Find where the given text appears and provide that cell's center as [X, Y] coordinate. 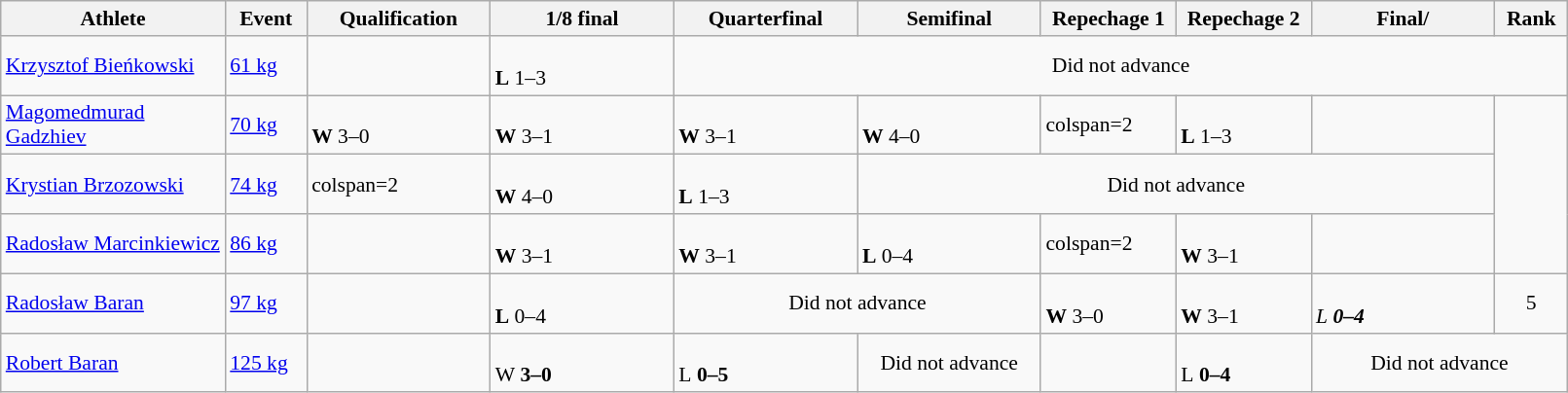
Repechage 1 [1108, 18]
125 kg [266, 362]
Rank [1532, 18]
Final/ [1404, 18]
Athlete [113, 18]
L 0–5 [765, 362]
Repechage 2 [1244, 18]
Semifinal [950, 18]
Magomedmurad Gadzhiev [113, 125]
70 kg [266, 125]
Radosław Baran [113, 304]
1/8 final [582, 18]
Krzysztof Bieńkowski [113, 66]
Qualification [399, 18]
97 kg [266, 304]
Quarterfinal [765, 18]
5 [1532, 304]
74 kg [266, 185]
Event [266, 18]
Robert Baran [113, 362]
61 kg [266, 66]
86 kg [266, 243]
Krystian Brzozowski [113, 185]
Radosław Marcinkiewicz [113, 243]
